Locate the cell with the specified text and output its (x, y) center coordinate. 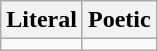
Literal (42, 20)
Poetic (119, 20)
